Determine the [X, Y] coordinate at the center of the cell enclosing the given text.  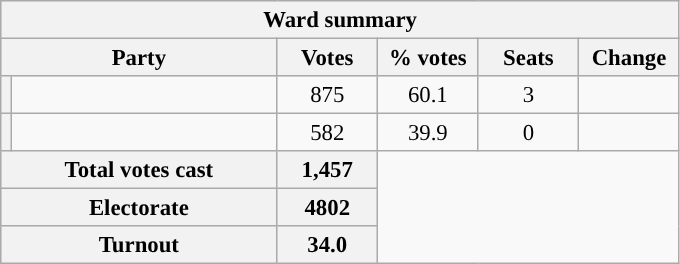
Seats [528, 58]
875 [328, 95]
0 [528, 133]
Votes [328, 58]
Change [630, 58]
4802 [328, 208]
Turnout [139, 245]
34.0 [328, 245]
582 [328, 133]
60.1 [428, 95]
Ward summary [340, 20]
% votes [428, 58]
3 [528, 95]
Party [139, 58]
Total votes cast [139, 170]
1,457 [328, 170]
Electorate [139, 208]
39.9 [428, 133]
